Determine the (x, y) coordinate at the center of the cell enclosing the given text.  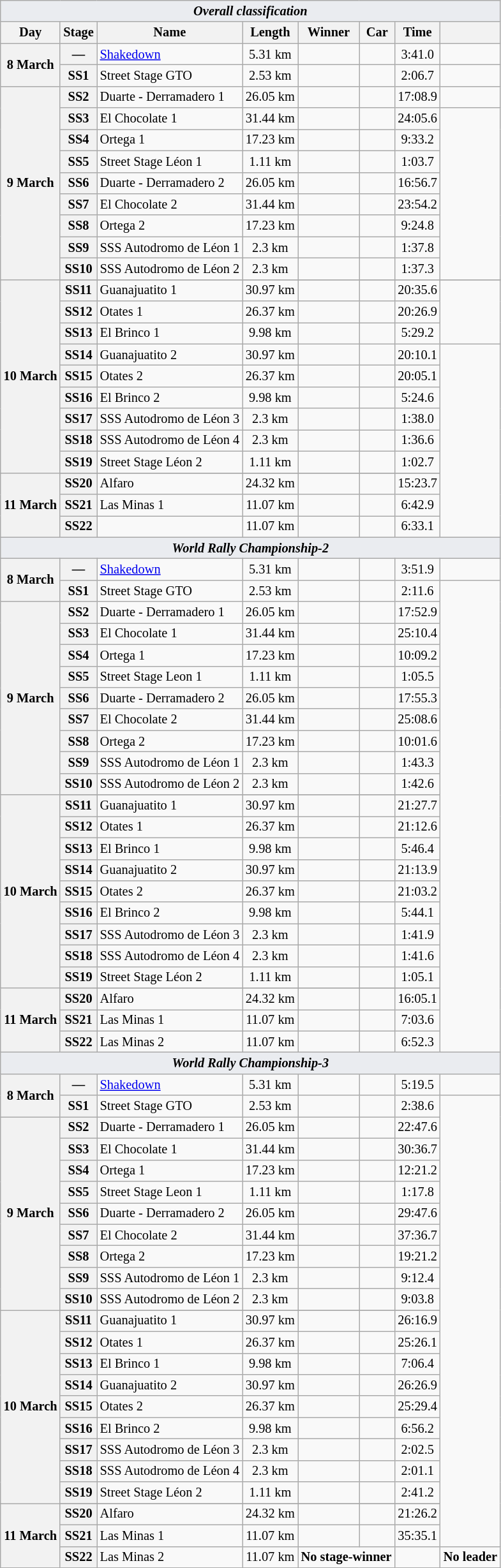
9:33.2 (417, 140)
29:47.6 (417, 1213)
Car (377, 33)
17:52.9 (417, 612)
9:03.8 (417, 1299)
7:06.4 (417, 1364)
World Rally Championship-3 (250, 1063)
2:41.2 (417, 1493)
21:03.2 (417, 891)
16:05.1 (417, 999)
26:16.9 (417, 1320)
20:10.1 (417, 355)
6:56.2 (417, 1428)
1:03.7 (417, 161)
25:26.1 (417, 1342)
3:51.9 (417, 569)
5:44.1 (417, 913)
30:36.7 (417, 1149)
3:41.0 (417, 54)
1:36.6 (417, 440)
21:26.2 (417, 1514)
1:17.8 (417, 1192)
2:02.5 (417, 1449)
Overall classification (250, 11)
25:29.4 (417, 1407)
1:42.6 (417, 784)
1:37.3 (417, 269)
19:21.2 (417, 1256)
Name (170, 33)
17:55.3 (417, 698)
5:46.4 (417, 848)
10:01.6 (417, 741)
Day (31, 33)
Winner (329, 33)
16:56.7 (417, 183)
20:35.6 (417, 290)
Time (417, 33)
2:38.6 (417, 1106)
No leader (470, 1557)
1:02.7 (417, 462)
2:11.6 (417, 591)
2:01.1 (417, 1471)
37:36.7 (417, 1235)
5:29.2 (417, 333)
1:37.8 (417, 248)
17:08.9 (417, 97)
7:03.6 (417, 1020)
25:10.4 (417, 633)
12:21.2 (417, 1171)
9:24.8 (417, 226)
9:12.4 (417, 1278)
Stage (78, 33)
35:35.1 (417, 1535)
5:19.5 (417, 1084)
1:38.0 (417, 419)
23:54.2 (417, 204)
21:27.7 (417, 806)
22:47.6 (417, 1127)
Length (271, 33)
15:23.7 (417, 484)
21:12.6 (417, 827)
No stage-winner (347, 1557)
25:08.6 (417, 720)
21:13.9 (417, 870)
1:41.6 (417, 956)
24:05.6 (417, 119)
6:42.9 (417, 505)
1:41.9 (417, 935)
5:24.6 (417, 397)
20:26.9 (417, 312)
26:26.9 (417, 1385)
6:33.1 (417, 526)
20:05.1 (417, 376)
1:05.5 (417, 677)
2:06.7 (417, 75)
1:05.1 (417, 977)
World Rally Championship-2 (250, 548)
1:43.3 (417, 762)
6:52.3 (417, 1042)
10:09.2 (417, 655)
Street Stage Léon 1 (170, 161)
